Capture the cell that displays the provided text and extract its (X, Y) central coordinate. 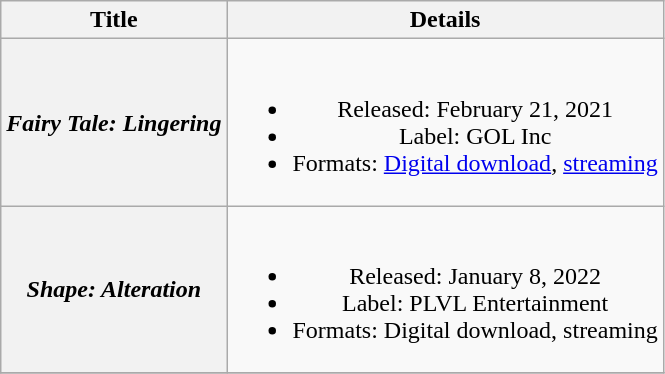
Released: February 21, 2021Label: GOL IncFormats: Digital download, streaming (445, 122)
Shape: Alteration (114, 290)
Fairy Tale: Lingering (114, 122)
Details (445, 20)
Released: January 8, 2022Label: PLVL EntertainmentFormats: Digital download, streaming (445, 290)
Title (114, 20)
